Return [X, Y] of the center of cell containing provided text 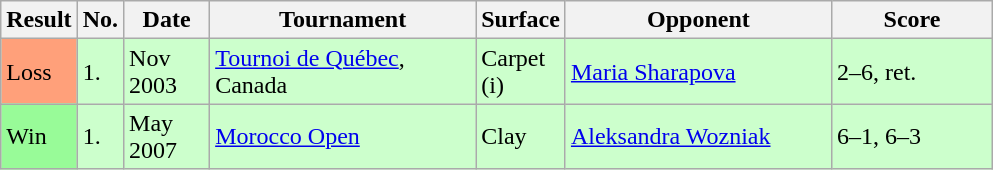
Loss [39, 72]
Date [167, 20]
Clay [521, 136]
Surface [521, 20]
2–6, ret. [912, 72]
Score [912, 20]
Morocco Open [343, 136]
Tournoi de Québec, Canada [343, 72]
No. [100, 20]
Aleksandra Wozniak [698, 136]
Win [39, 136]
Carpet (i) [521, 72]
May 2007 [167, 136]
Opponent [698, 20]
Maria Sharapova [698, 72]
Result [39, 20]
6–1, 6–3 [912, 136]
Tournament [343, 20]
Nov 2003 [167, 72]
